Provide the [X, Y] coordinate of the cell's center where the given text is located.  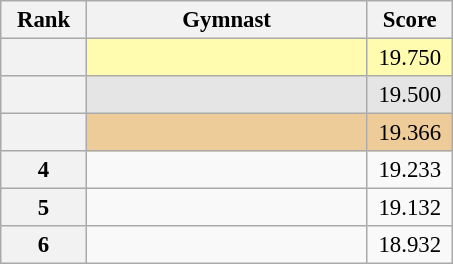
6 [44, 245]
Rank [44, 20]
19.500 [410, 95]
18.932 [410, 245]
19.132 [410, 208]
Score [410, 20]
4 [44, 170]
5 [44, 208]
19.366 [410, 133]
Gymnast [226, 20]
19.750 [410, 58]
19.233 [410, 170]
